Output the [x, y] coordinate of the center of the cell containing the given text.  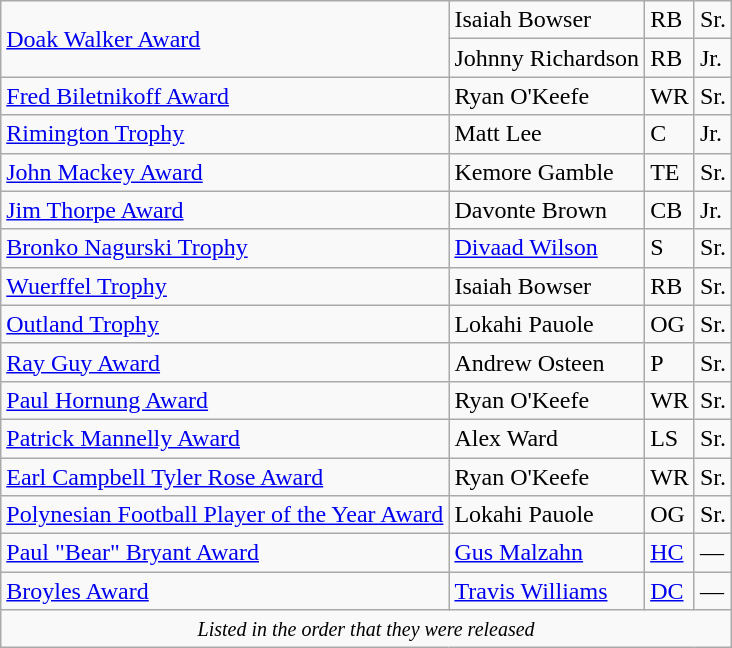
Listed in the order that they were released [366, 629]
HC [670, 553]
Matt Lee [547, 134]
S [670, 248]
Earl Campbell Tyler Rose Award [225, 477]
Broyles Award [225, 591]
Travis Williams [547, 591]
TE [670, 172]
CB [670, 210]
Patrick Mannelly Award [225, 438]
Rimington Trophy [225, 134]
C [670, 134]
DC [670, 591]
P [670, 362]
LS [670, 438]
Kemore Gamble [547, 172]
Gus Malzahn [547, 553]
Paul Hornung Award [225, 400]
Bronko Nagurski Trophy [225, 248]
Paul "Bear" Bryant Award [225, 553]
Johnny Richardson [547, 58]
Doak Walker Award [225, 39]
Outland Trophy [225, 324]
Davonte Brown [547, 210]
Ray Guy Award [225, 362]
Polynesian Football Player of the Year Award [225, 515]
Divaad Wilson [547, 248]
John Mackey Award [225, 172]
Andrew Osteen [547, 362]
Wuerffel Trophy [225, 286]
Jim Thorpe Award [225, 210]
Alex Ward [547, 438]
Fred Biletnikoff Award [225, 96]
